Scan for the cell matching the given text and deliver its (x, y) coordinate at center. 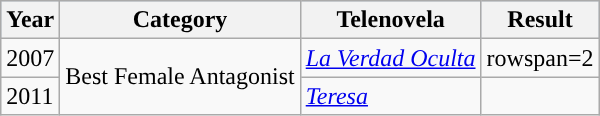
2007 (30, 58)
Year (30, 20)
2011 (30, 96)
Teresa (390, 96)
Category (180, 20)
rowspan=2 (540, 58)
La Verdad Oculta (390, 58)
Best Female Antagonist (180, 77)
Telenovela (390, 20)
Result (540, 20)
